For the text-containing cell, return its midpoint in (x, y) coordinate format. 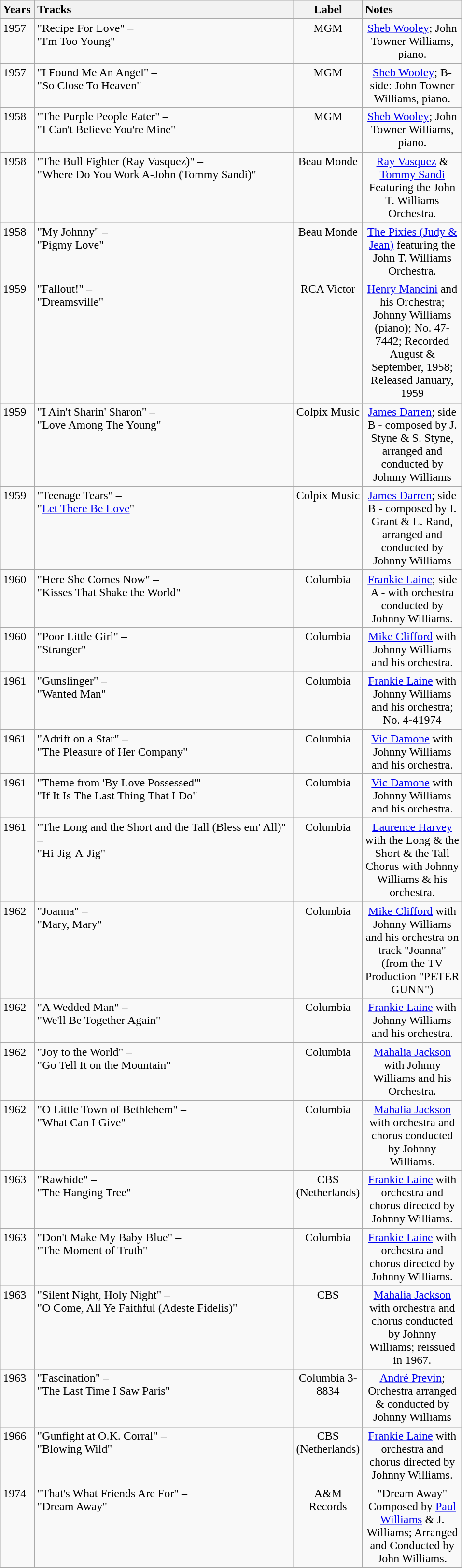
1966 (17, 1455)
Frankie Laine with Johnny Williams and his orchestra; No. 4-41974 (412, 700)
1974 (17, 1526)
The Pixies (Judy & Jean) featuring the John T. Williams Orchestra. (412, 251)
Mike Clifford with Johnny Williams and his orchestra on track "Joanna" (from the TV Production "PETER GUNN") (412, 950)
"Here She Comes Now" –"Kisses That Shake the World" (164, 599)
"Joanna" –"Mary, Mary" (164, 950)
"Rawhide" –"The Hanging Tree" (164, 1199)
"I Ain't Sharin' Sharon" –"Love Among The Young" (164, 444)
"Adrift on a Star" –"The Pleasure of Her Company" (164, 751)
"Dream Away" Composed by Paul Williams & J. Williams; Arranged and Conducted by John Williams. (412, 1526)
"That's What Friends Are For" –"Dream Away" (164, 1526)
"Gunslinger" –"Wanted Man" (164, 700)
"Don't Make My Baby Blue" –"The Moment of Truth" (164, 1257)
"A Wedded Man" –"We'll Be Together Again" (164, 1021)
RCA Victor (328, 341)
Mahalia Jackson with orchestra and chorus conducted by Johnny Williams; reissued in 1967. (412, 1328)
"Recipe For Love" –"I'm Too Young" (164, 41)
"Fascination" –"The Last Time I Saw Paris" (164, 1398)
Years (17, 10)
Sheb Wooley; B-side: John Towner Williams, piano. (412, 85)
"Silent Night, Holy Night" –"O Come, All Ye Faithful (Adeste Fidelis)" (164, 1328)
Ray Vasquez & Tommy Sandi Featuring the John T. Williams Orchestra. (412, 187)
Notes (412, 10)
"I Found Me An Angel" –"So Close To Heaven" (164, 85)
"Joy to the World" –"Go Tell It on the Mountain" (164, 1072)
"My Johnny" –"Pigmy Love" (164, 251)
Frankie Laine with Johnny Williams and his orchestra. (412, 1021)
"The Purple People Eater" –"I Can't Believe You're Mine" (164, 130)
James Darren; side B - composed by I. Grant & L. Rand, arranged and conducted by Johnny Williams (412, 528)
"O Little Town of Bethlehem" –"What Can I Give" (164, 1135)
Mahalia Jackson with orchestra and chorus conducted by Johnny Williams. (412, 1135)
Mike Clifford with Johnny Williams and his orchestra. (412, 649)
"Poor Little Girl" –"Stranger" (164, 649)
Mahalia Jackson with Johnny Williams and his Orchestra. (412, 1072)
André Previn; Orchestra arranged & conducted by Johnny Williams (412, 1398)
"The Bull Fighter (Ray Vasquez)" –"Where Do You Work A-John (Tommy Sandi)" (164, 187)
Columbia 3-8834 (328, 1398)
"Gunfight at O.K. Corral" –"Blowing Wild" (164, 1455)
Henry Mancini and his Orchestra; Johnny Williams (piano); No. 47-7442; Recorded August & September, 1958; Released January, 1959 (412, 341)
CBS (328, 1328)
James Darren; side B - composed by J. Styne & S. Styne, arranged and conducted by Johnny Williams (412, 444)
"The Long and the Short and the Tall (Bless em' All)" –"Hi-Jig-A-Jig" (164, 860)
"Teenage Tears" –"Let There Be Love" (164, 528)
Tracks (164, 10)
"Fallout!" –"Dreamsville" (164, 341)
Laurence Harvey with the Long & the Short & the Tall Chorus with Johnny Williams & his orchestra. (412, 860)
"Theme from 'By Love Possessed'" –"If It Is The Last Thing That I Do" (164, 796)
Frankie Laine; side A - with orchestra conducted by Johnny Williams. (412, 599)
Label (328, 10)
A&M Records (328, 1526)
